Provide the [X, Y] coordinate of the cell's center where the given text is located.  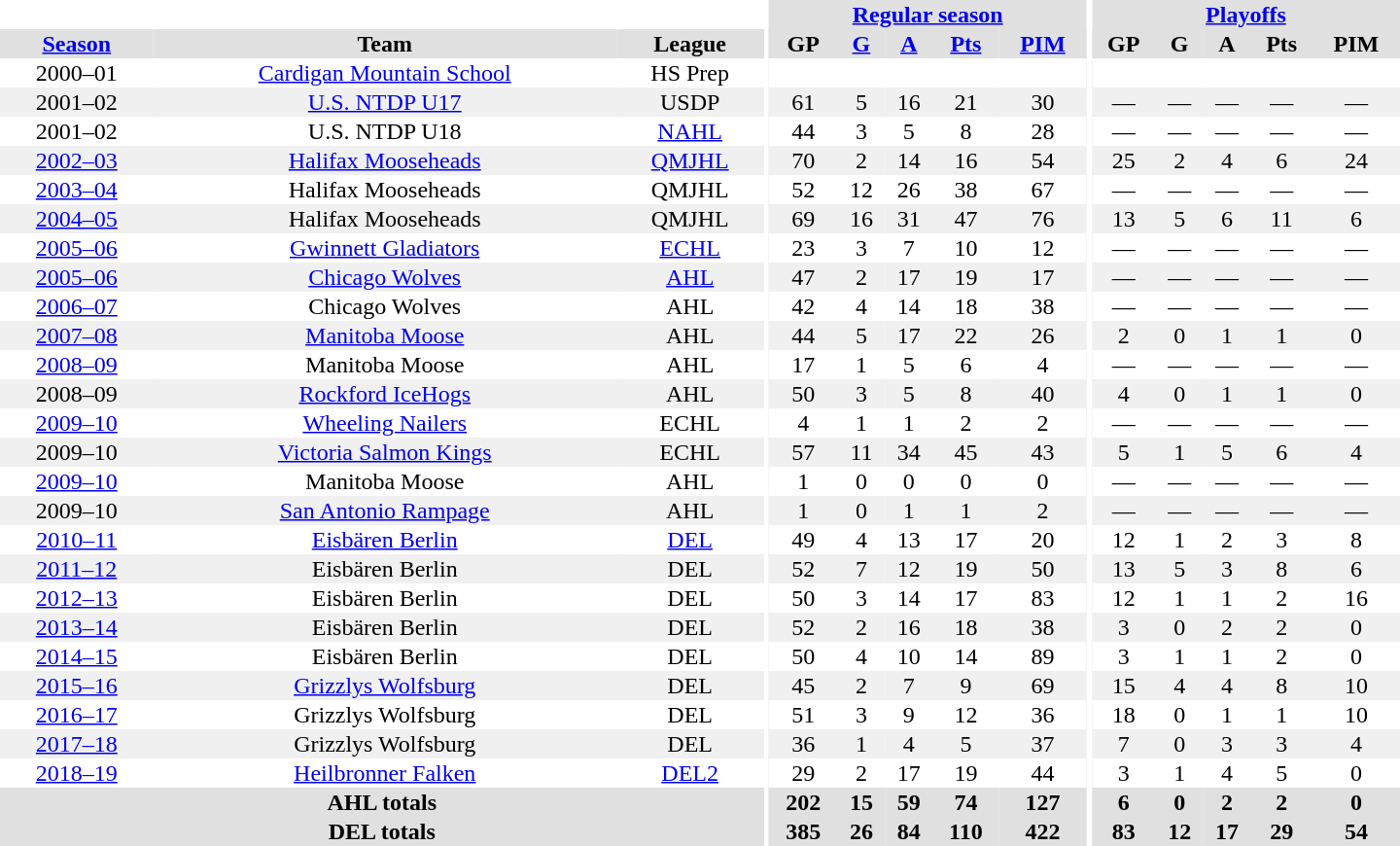
34 [908, 452]
U.S. NTDP U18 [385, 131]
Gwinnett Gladiators [385, 248]
Rockford IceHogs [385, 394]
40 [1043, 394]
57 [803, 452]
2016–17 [77, 715]
422 [1043, 831]
43 [1043, 452]
37 [1043, 744]
2010–11 [77, 540]
76 [1043, 219]
Cardigan Mountain School [385, 73]
30 [1043, 102]
84 [908, 831]
HS Prep [690, 73]
2002–03 [77, 160]
U.S. NTDP U17 [385, 102]
2004–05 [77, 219]
49 [803, 540]
21 [965, 102]
74 [965, 802]
2007–08 [77, 335]
24 [1356, 160]
2018–19 [77, 773]
2014–15 [77, 656]
Playoffs [1246, 15]
USDP [690, 102]
59 [908, 802]
61 [803, 102]
127 [1043, 802]
22 [965, 335]
San Antonio Rampage [385, 511]
25 [1124, 160]
2003–04 [77, 190]
31 [908, 219]
110 [965, 831]
23 [803, 248]
2015–16 [77, 686]
NAHL [690, 131]
League [690, 44]
AHL totals [381, 802]
28 [1043, 131]
67 [1043, 190]
Victoria Salmon Kings [385, 452]
2000–01 [77, 73]
202 [803, 802]
2017–18 [77, 744]
Wheeling Nailers [385, 423]
2011–12 [77, 569]
2012–13 [77, 598]
DEL2 [690, 773]
20 [1043, 540]
Team [385, 44]
2013–14 [77, 627]
2006–07 [77, 306]
Heilbronner Falken [385, 773]
Regular season [927, 15]
70 [803, 160]
42 [803, 306]
89 [1043, 656]
DEL totals [381, 831]
51 [803, 715]
385 [803, 831]
Season [77, 44]
